Provide the [X, Y] coordinate of the cell's center where the given text is located.  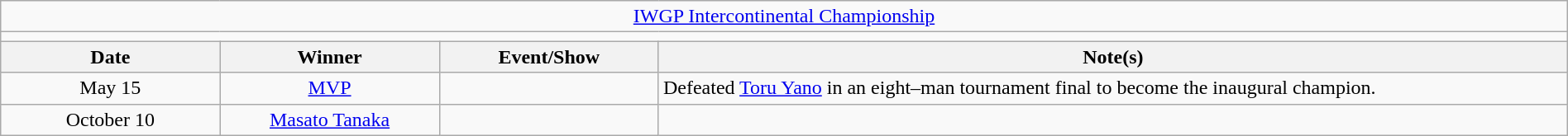
May 15 [111, 88]
Defeated Toru Yano in an eight–man tournament final to become the inaugural champion. [1113, 88]
MVP [329, 88]
Winner [329, 57]
Event/Show [549, 57]
Note(s) [1113, 57]
IWGP Intercontinental Championship [784, 16]
October 10 [111, 120]
Masato Tanaka [329, 120]
Date [111, 57]
